Locate the cell with the specified text and output its (x, y) center coordinate. 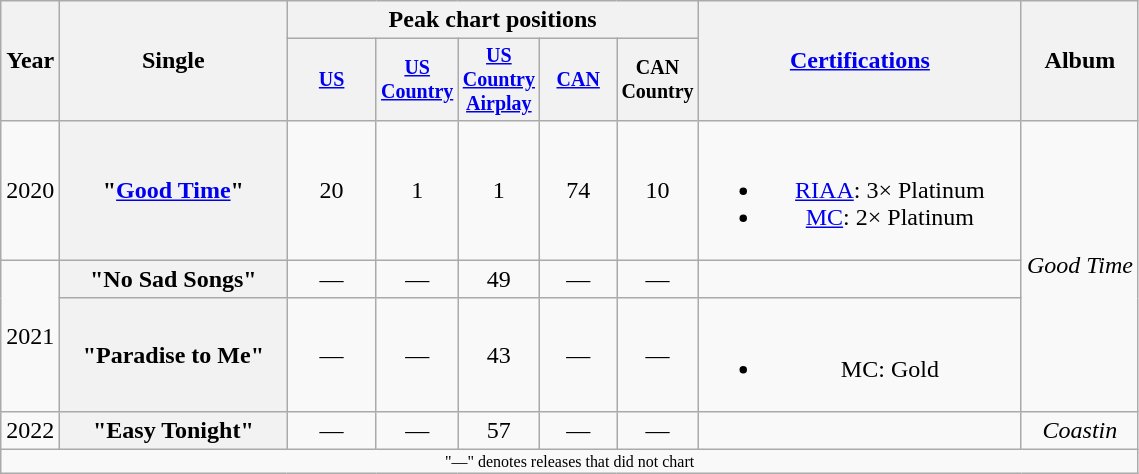
Good Time (1080, 266)
MC: Gold (860, 354)
10 (658, 190)
57 (499, 430)
Coastin (1080, 430)
20 (332, 190)
"Good Time" (174, 190)
2020 (30, 190)
"—" denotes releases that did not chart (570, 462)
Year (30, 61)
US Country Airplay (499, 80)
2021 (30, 336)
Peak chart positions (492, 20)
"Paradise to Me" (174, 354)
US Country (417, 80)
43 (499, 354)
RIAA: 3× PlatinumMC: 2× Platinum (860, 190)
"No Sad Songs" (174, 279)
Certifications (860, 61)
49 (499, 279)
Single (174, 61)
CAN (578, 80)
Album (1080, 61)
2022 (30, 430)
74 (578, 190)
US (332, 80)
"Easy Tonight" (174, 430)
CAN Country (658, 80)
